Search for the cell housing the specified text and yield its [x, y] center coordinate. 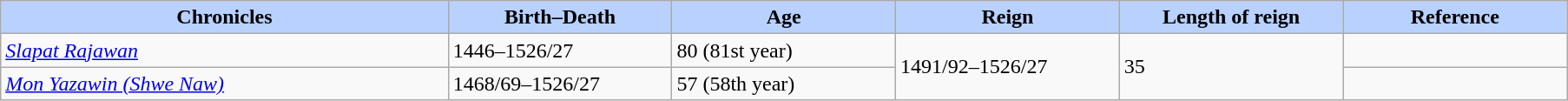
Reference [1455, 17]
Length of reign [1231, 17]
Slapat Rajawan [224, 50]
Chronicles [224, 17]
35 [1231, 67]
80 (81st year) [784, 50]
Age [784, 17]
1491/92–1526/27 [1008, 67]
1446–1526/27 [560, 50]
Reign [1008, 17]
57 (58th year) [784, 84]
Mon Yazawin (Shwe Naw) [224, 84]
1468/69–1526/27 [560, 84]
Birth–Death [560, 17]
